Find where the given text appears and provide that cell's center as [X, Y] coordinate. 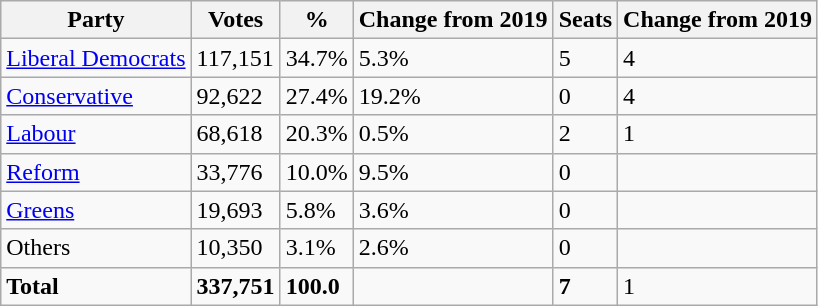
27.4% [316, 96]
9.5% [453, 172]
68,618 [236, 134]
5.3% [453, 58]
19,693 [236, 210]
34.7% [316, 58]
Reform [96, 172]
33,776 [236, 172]
20.3% [316, 134]
100.0 [316, 286]
92,622 [236, 96]
3.6% [453, 210]
Liberal Democrats [96, 58]
2.6% [453, 248]
19.2% [453, 96]
3.1% [316, 248]
10,350 [236, 248]
5.8% [316, 210]
10.0% [316, 172]
0.5% [453, 134]
Conservative [96, 96]
Others [96, 248]
Greens [96, 210]
7 [585, 286]
117,151 [236, 58]
Seats [585, 20]
Total [96, 286]
337,751 [236, 286]
% [316, 20]
Party [96, 20]
2 [585, 134]
Labour [96, 134]
5 [585, 58]
Votes [236, 20]
